From the cell containing the given text, extract its center point as (X, Y) coordinate. 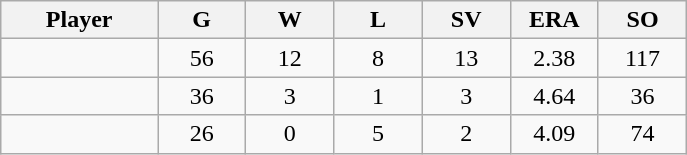
W (290, 20)
5 (378, 134)
ERA (554, 20)
1 (378, 96)
SV (466, 20)
0 (290, 134)
SO (642, 20)
G (202, 20)
4.64 (554, 96)
13 (466, 58)
74 (642, 134)
2 (466, 134)
26 (202, 134)
56 (202, 58)
2.38 (554, 58)
L (378, 20)
4.09 (554, 134)
12 (290, 58)
8 (378, 58)
117 (642, 58)
Player (80, 20)
